Output the [x, y] coordinate of the center of the cell containing the given text.  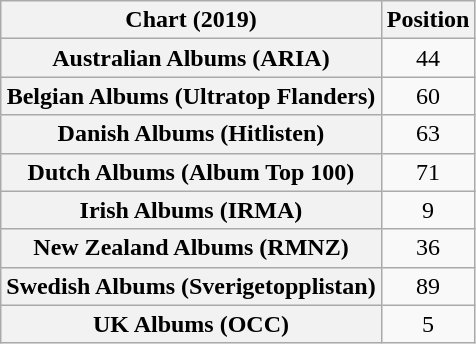
44 [428, 58]
71 [428, 172]
89 [428, 286]
New Zealand Albums (RMNZ) [191, 248]
Dutch Albums (Album Top 100) [191, 172]
Irish Albums (IRMA) [191, 210]
Position [428, 20]
5 [428, 324]
Swedish Albums (Sverigetopplistan) [191, 286]
63 [428, 134]
9 [428, 210]
Chart (2019) [191, 20]
60 [428, 96]
Belgian Albums (Ultratop Flanders) [191, 96]
Danish Albums (Hitlisten) [191, 134]
36 [428, 248]
UK Albums (OCC) [191, 324]
Australian Albums (ARIA) [191, 58]
